Output the [X, Y] coordinate of the center of the cell containing the given text.  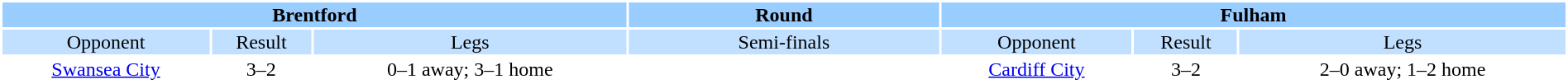
Swansea City [106, 69]
Cardiff City [1037, 69]
Fulham [1254, 15]
0–1 away; 3–1 home [470, 69]
Semi-finals [784, 42]
2–0 away; 1–2 home [1403, 69]
Round [784, 15]
Brentford [314, 15]
